Output the [x, y] coordinate of the center of the cell containing the given text.  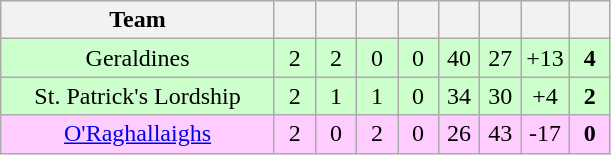
+4 [546, 96]
+13 [546, 58]
27 [500, 58]
26 [460, 134]
Geraldines [138, 58]
-17 [546, 134]
O'Raghallaighs [138, 134]
30 [500, 96]
34 [460, 96]
St. Patrick's Lordship [138, 96]
40 [460, 58]
4 [590, 58]
Team [138, 20]
43 [500, 134]
